Return the [X, Y] coordinate for the center point of the cell that contains the specified text.  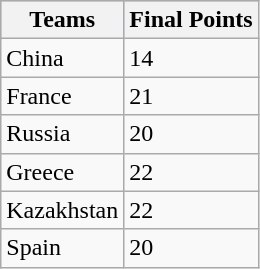
21 [191, 96]
Greece [62, 172]
China [62, 58]
Kazakhstan [62, 210]
France [62, 96]
Teams [62, 20]
Final Points [191, 20]
14 [191, 58]
Russia [62, 134]
Spain [62, 248]
